For the text-containing cell, return its midpoint in [X, Y] coordinate format. 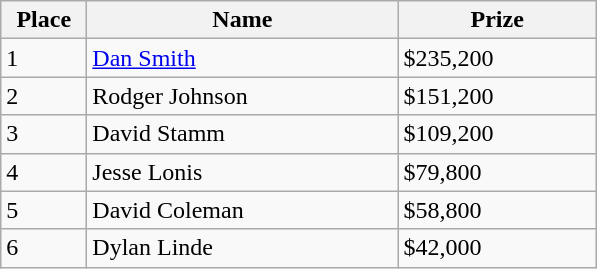
1 [44, 58]
4 [44, 172]
$42,000 [498, 248]
5 [44, 210]
David Stamm [242, 134]
$235,200 [498, 58]
Jesse Lonis [242, 172]
$109,200 [498, 134]
Place [44, 20]
$58,800 [498, 210]
$79,800 [498, 172]
Dan Smith [242, 58]
David Coleman [242, 210]
3 [44, 134]
$151,200 [498, 96]
Dylan Linde [242, 248]
2 [44, 96]
Prize [498, 20]
Name [242, 20]
Rodger Johnson [242, 96]
6 [44, 248]
